Provide the (X, Y) coordinate of the cell's center where the given text is located.  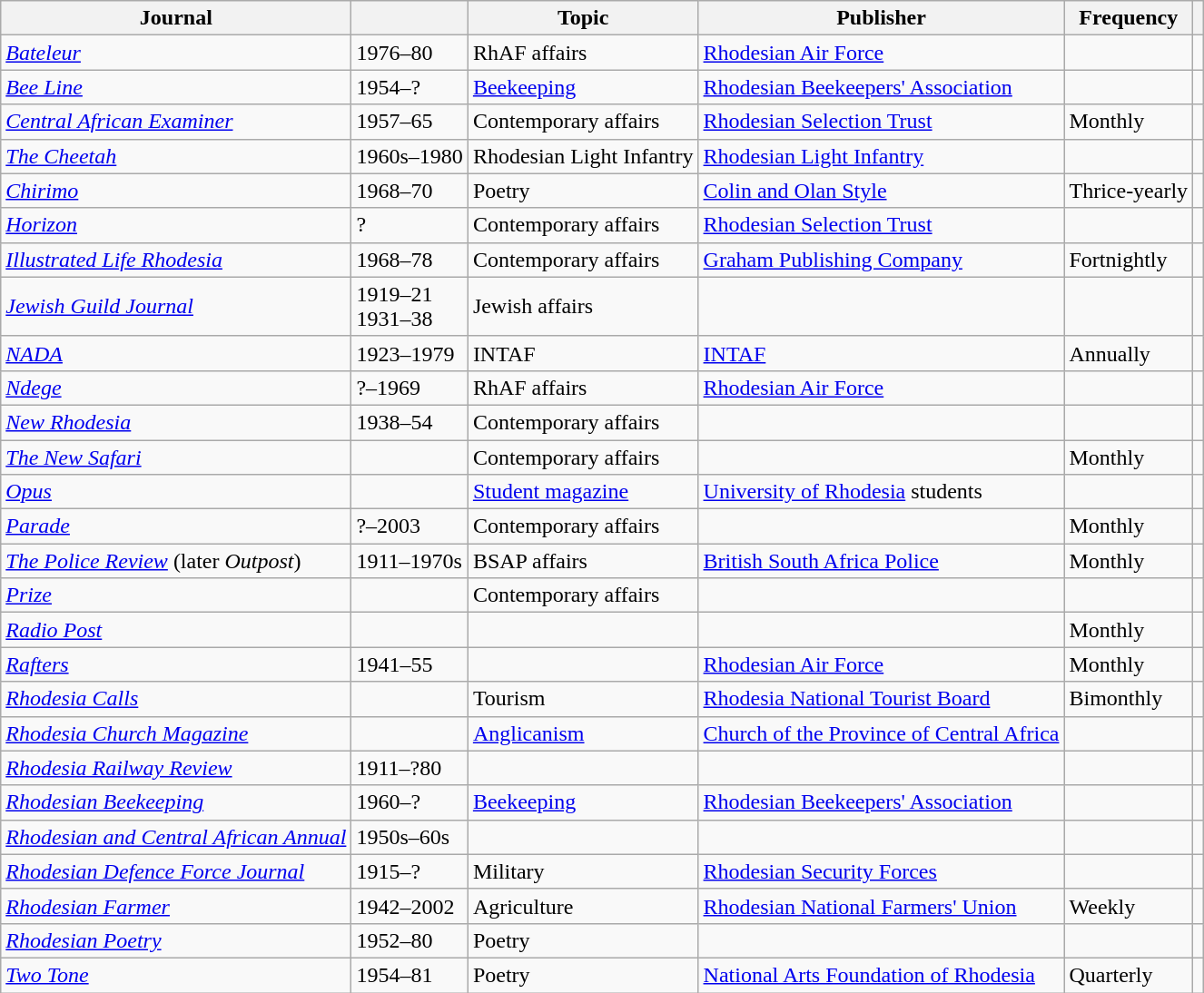
1911–?80 (410, 768)
Rhodesia National Tourist Board (881, 699)
Two Tone (176, 975)
Prize (176, 595)
?–2003 (410, 526)
Jewish affairs (583, 307)
Rhodesia Railway Review (176, 768)
Horizon (176, 225)
Rhodesian National Farmers' Union (881, 906)
1950s–60s (410, 837)
Publisher (881, 18)
Rhodesian Defence Force Journal (176, 871)
1954–? (410, 87)
Annually (1129, 353)
Journal (176, 18)
Rhodesia Calls (176, 699)
Colin and Olan Style (881, 191)
1941–55 (410, 664)
?–1969 (410, 388)
1952–80 (410, 940)
1957–65 (410, 122)
Fortnightly (1129, 260)
British South Africa Police (881, 561)
1960s–1980 (410, 156)
Agriculture (583, 906)
1968–78 (410, 260)
New Rhodesia (176, 422)
1954–81 (410, 975)
The Cheetah (176, 156)
Central African Examiner (176, 122)
Chirimo (176, 191)
Student magazine (583, 492)
Tourism (583, 699)
Bee Line (176, 87)
1960–? (410, 802)
1942–2002 (410, 906)
Rhodesia Church Magazine (176, 733)
Ndege (176, 388)
Rhodesian Beekeeping (176, 802)
Opus (176, 492)
NADA (176, 353)
BSAP affairs (583, 561)
National Arts Foundation of Rhodesia (881, 975)
1919–211931–38 (410, 307)
Rhodesian and Central African Annual (176, 837)
Church of the Province of Central Africa (881, 733)
Military (583, 871)
University of Rhodesia students (881, 492)
Rhodesian Farmer (176, 906)
1911–1970s (410, 561)
Bateleur (176, 53)
1915–? (410, 871)
1938–54 (410, 422)
Rafters (176, 664)
? (410, 225)
Topic (583, 18)
Graham Publishing Company (881, 260)
1968–70 (410, 191)
Rhodesian Security Forces (881, 871)
Anglicanism (583, 733)
1976–80 (410, 53)
Illustrated Life Rhodesia (176, 260)
Quarterly (1129, 975)
Jewish Guild Journal (176, 307)
Bimonthly (1129, 699)
Thrice-yearly (1129, 191)
Weekly (1129, 906)
Radio Post (176, 630)
Frequency (1129, 18)
The Police Review (later Outpost) (176, 561)
1923–1979 (410, 353)
Parade (176, 526)
The New Safari (176, 457)
Rhodesian Poetry (176, 940)
